Return (x, y) of the center of cell containing provided text 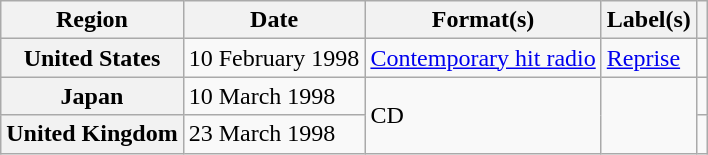
CD (483, 115)
Format(s) (483, 20)
23 March 1998 (274, 134)
Region (92, 20)
10 March 1998 (274, 96)
10 February 1998 (274, 58)
Reprise (648, 58)
Japan (92, 96)
United States (92, 58)
Date (274, 20)
Label(s) (648, 20)
Contemporary hit radio (483, 58)
United Kingdom (92, 134)
